Identify which cell holds the provided text, then report its [x, y] central coordinate. 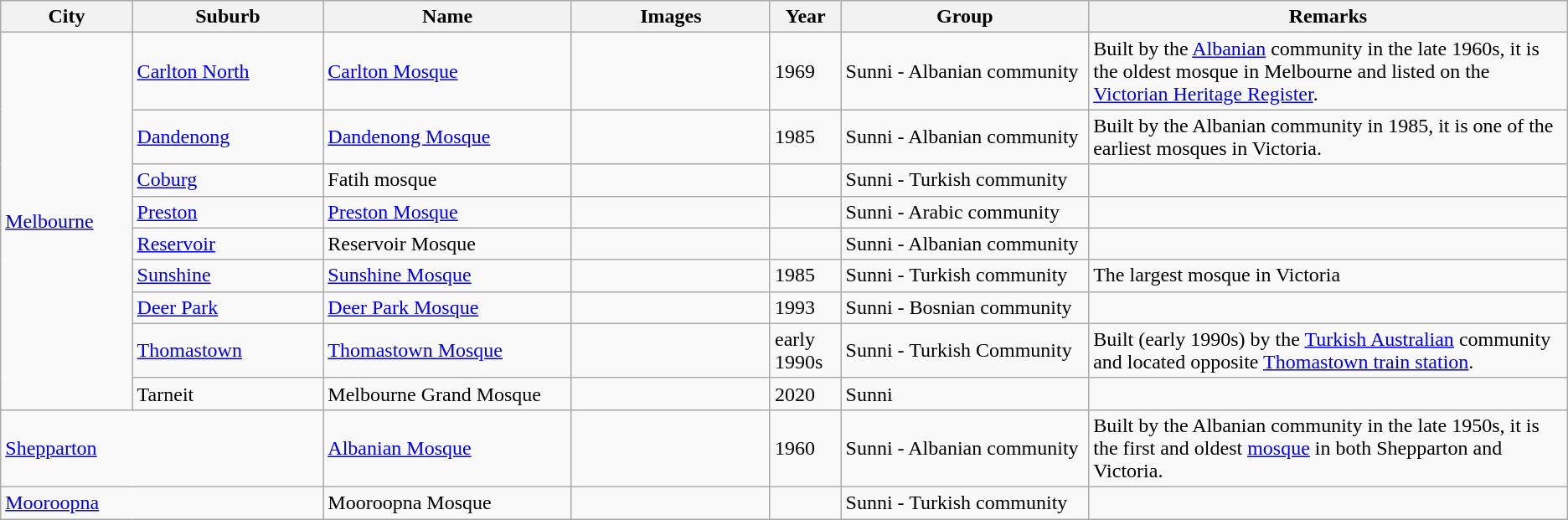
Dandenong Mosque [447, 137]
Melbourne Grand Mosque [447, 394]
Sunshine Mosque [447, 275]
Melbourne [67, 221]
Thomastown [228, 350]
Shepparton [162, 448]
Sunni [965, 394]
Year [806, 17]
Mooroopna [162, 502]
Preston [228, 212]
Group [965, 17]
Carlton Mosque [447, 71]
Fatih mosque [447, 180]
Reservoir [228, 244]
Deer Park [228, 307]
Reservoir Mosque [447, 244]
Sunshine [228, 275]
Built by the Albanian community in 1985, it is one of the earliest mosques in Victoria. [1328, 137]
Albanian Mosque [447, 448]
Carlton North [228, 71]
Dandenong [228, 137]
Mooroopna Mosque [447, 502]
early 1990s [806, 350]
Deer Park Mosque [447, 307]
City [67, 17]
Remarks [1328, 17]
Built by the Albanian community in the late 1950s, it is the first and oldest mosque in both Shepparton and Victoria. [1328, 448]
Tarneit [228, 394]
The largest mosque in Victoria [1328, 275]
Built (early 1990s) by the Turkish Australian community and located opposite Thomastown train station. [1328, 350]
1993 [806, 307]
Preston Mosque [447, 212]
Images [670, 17]
Thomastown Mosque [447, 350]
Coburg [228, 180]
Name [447, 17]
Sunni - Arabic community [965, 212]
Suburb [228, 17]
1960 [806, 448]
1969 [806, 71]
Sunni - Bosnian community [965, 307]
2020 [806, 394]
Built by the Albanian community in the late 1960s, it is the oldest mosque in Melbourne and listed on the Victorian Heritage Register. [1328, 71]
Sunni - Turkish Community [965, 350]
